Identify which cell holds the provided text, then report its [x, y] central coordinate. 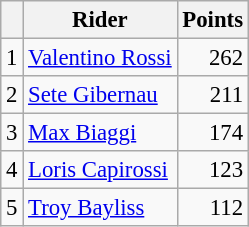
1 [12, 58]
174 [212, 133]
123 [212, 170]
Points [212, 20]
262 [212, 58]
Loris Capirossi [100, 170]
Rider [100, 20]
Troy Bayliss [100, 208]
Valentino Rossi [100, 58]
4 [12, 170]
Sete Gibernau [100, 95]
3 [12, 133]
Max Biaggi [100, 133]
211 [212, 95]
5 [12, 208]
112 [212, 208]
2 [12, 95]
